Extract the [X, Y] coordinate from the center of the cell holding the provided text.  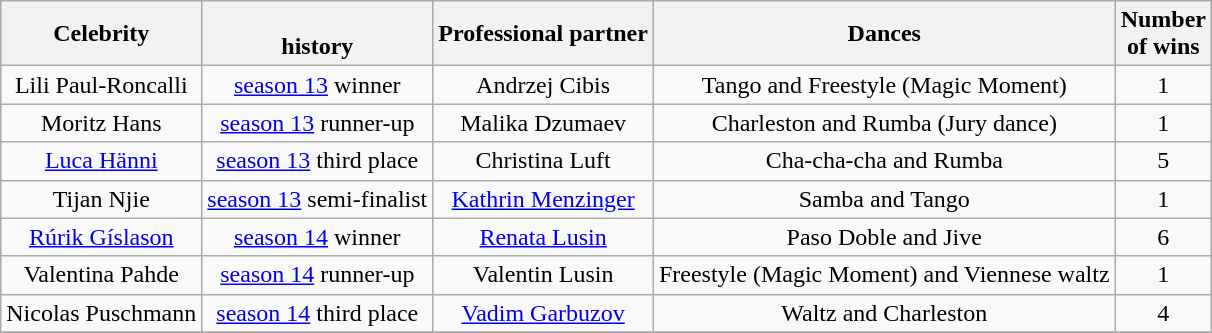
Valentina Pahde [102, 275]
Freestyle (Magic Moment) and Viennese waltz [884, 275]
history [318, 34]
Nicolas Puschmann [102, 313]
season 13 semi-finalist [318, 199]
Malika Dzumaev [544, 123]
Cha-cha-cha and Rumba [884, 161]
Paso Doble and Jive [884, 237]
season 14 runner-up [318, 275]
Andrzej Cibis [544, 85]
Tango and Freestyle (Magic Moment) [884, 85]
season 14 winner [318, 237]
Valentin Lusin [544, 275]
Moritz Hans [102, 123]
6 [1163, 237]
Charleston and Rumba (Jury dance) [884, 123]
season 13 winner [318, 85]
season 14 third place [318, 313]
Renata Lusin [544, 237]
Christina Luft [544, 161]
Waltz and Charleston [884, 313]
4 [1163, 313]
Kathrin Menzinger [544, 199]
Tijan Njie [102, 199]
season 13 runner-up [318, 123]
Rúrik Gíslason [102, 237]
Celebrity [102, 34]
Vadim Garbuzov [544, 313]
season 13 third place [318, 161]
Dances [884, 34]
Professional partner [544, 34]
5 [1163, 161]
Lili Paul-Roncalli [102, 85]
Luca Hänni [102, 161]
Numberof wins [1163, 34]
Samba and Tango [884, 199]
